Determine the [x, y] coordinate at the center of the cell enclosing the given text.  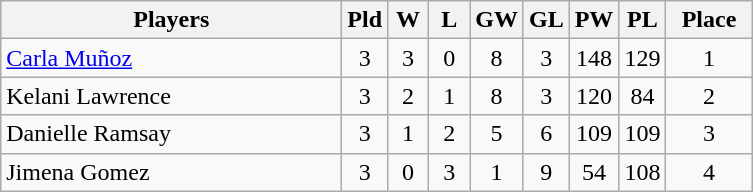
148 [594, 58]
54 [594, 172]
120 [594, 96]
4 [709, 172]
Kelani Lawrence [172, 96]
PW [594, 20]
129 [642, 58]
GW [497, 20]
Carla Muñoz [172, 58]
PL [642, 20]
108 [642, 172]
Jimena Gomez [172, 172]
W [408, 20]
9 [546, 172]
5 [497, 134]
GL [546, 20]
84 [642, 96]
Place [709, 20]
Pld [365, 20]
6 [546, 134]
L [450, 20]
Players [172, 20]
Danielle Ramsay [172, 134]
